Provide the [X, Y] coordinate of the cell's center where the given text is located.  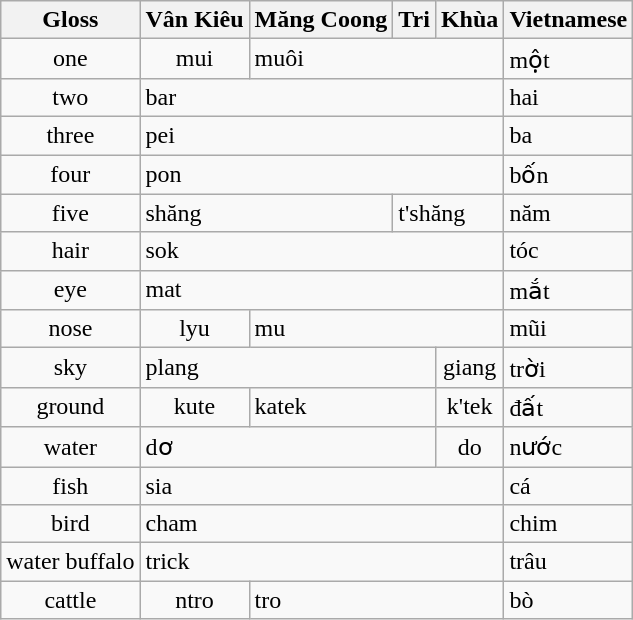
năm [568, 213]
eye [70, 290]
mui [194, 59]
ground [70, 407]
pon [322, 174]
tóc [568, 251]
pei [322, 135]
Gloss [70, 20]
plang [288, 368]
kute [194, 407]
chim [568, 524]
tro [376, 600]
one [70, 59]
đất [568, 407]
two [70, 97]
mắt [568, 290]
Khùa [469, 20]
cá [568, 485]
cham [322, 524]
ba [568, 135]
water buffalo [70, 562]
cattle [70, 600]
trâu [568, 562]
Vietnamese [568, 20]
bird [70, 524]
fish [70, 485]
trick [322, 562]
lyu [194, 329]
shăng [266, 213]
mu [376, 329]
five [70, 213]
mat [322, 290]
nước [568, 447]
ntro [194, 600]
một [568, 59]
Tri [414, 20]
sia [322, 485]
bar [322, 97]
three [70, 135]
dơ [288, 447]
t'shăng [448, 213]
hair [70, 251]
bò [568, 600]
katek [342, 407]
giang [469, 368]
trời [568, 368]
water [70, 447]
sky [70, 368]
Măng Coong [321, 20]
hai [568, 97]
k'tek [469, 407]
mũi [568, 329]
bốn [568, 174]
do [469, 447]
four [70, 174]
sok [322, 251]
nose [70, 329]
Vân Kiêu [194, 20]
muôi [376, 59]
